Search for the cell housing the specified text and yield its [x, y] center coordinate. 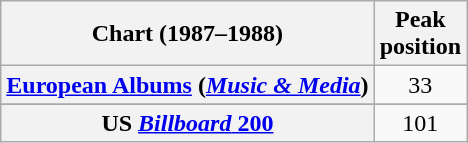
US Billboard 200 [188, 123]
Chart (1987–1988) [188, 34]
33 [420, 85]
101 [420, 123]
Peak position [420, 34]
European Albums (Music & Media) [188, 85]
